From the cell containing the given text, extract its center point as [x, y] coordinate. 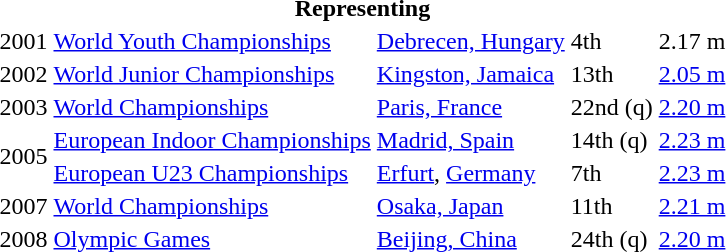
11th [612, 206]
Madrid, Spain [470, 140]
Erfurt, Germany [470, 173]
European Indoor Championships [212, 140]
World Junior Championships [212, 74]
Osaka, Japan [470, 206]
22nd (q) [612, 107]
4th [612, 41]
European U23 Championships [212, 173]
Paris, France [470, 107]
Kingston, Jamaica [470, 74]
14th (q) [612, 140]
World Youth Championships [212, 41]
Debrecen, Hungary [470, 41]
7th [612, 173]
13th [612, 74]
